Scan for the cell matching the given text and deliver its [x, y] coordinate at center. 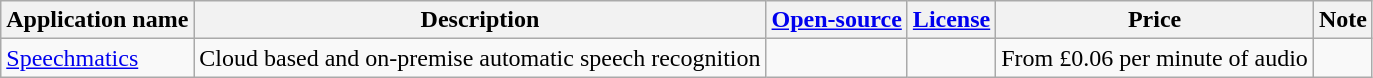
Note [1342, 20]
Application name [98, 20]
Description [480, 20]
License [951, 20]
Cloud based and on-premise automatic speech recognition [480, 58]
Open-source [836, 20]
Price [1155, 20]
Speechmatics [98, 58]
From £0.06 per minute of audio [1155, 58]
